Find where the given text appears and provide that cell's center as (x, y) coordinate. 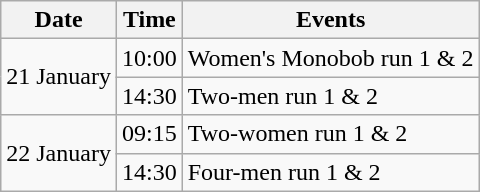
21 January (59, 77)
Time (149, 20)
09:15 (149, 134)
Two-women run 1 & 2 (330, 134)
Events (330, 20)
Date (59, 20)
Two-men run 1 & 2 (330, 96)
10:00 (149, 58)
22 January (59, 153)
Four-men run 1 & 2 (330, 172)
Women's Monobob run 1 & 2 (330, 58)
